Find where the given text appears and provide that cell's center as [x, y] coordinate. 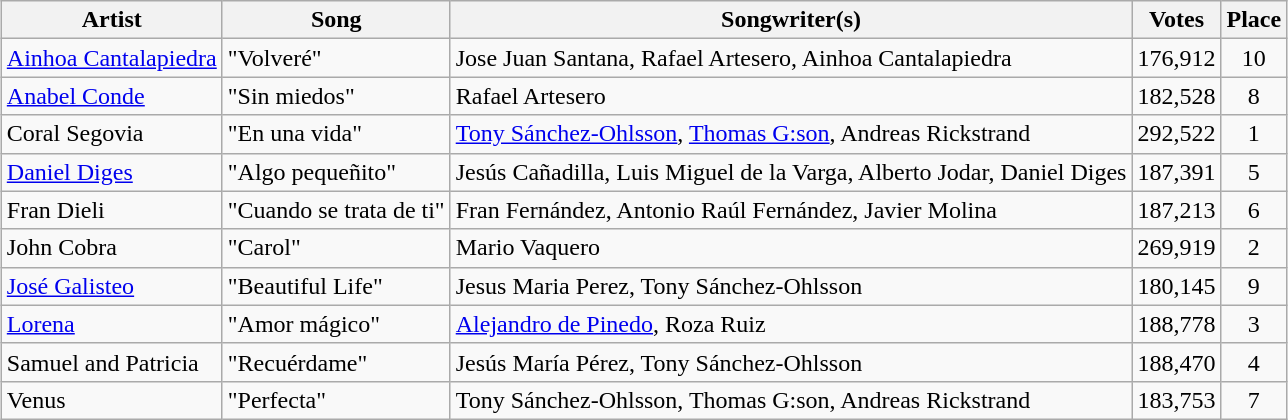
1 [1254, 134]
4 [1254, 362]
Votes [1176, 20]
"Algo pequeñito" [336, 172]
"Perfecta" [336, 400]
Jesús Cañadilla, Luis Miguel de la Varga, Alberto Jodar, Daniel Diges [791, 172]
3 [1254, 324]
Mario Vaquero [791, 248]
8 [1254, 96]
Daniel Diges [112, 172]
Fran Fernández, Antonio Raúl Fernández, Javier Molina [791, 210]
"Sin miedos" [336, 96]
Coral Segovia [112, 134]
Rafael Artesero [791, 96]
Song [336, 20]
269,919 [1176, 248]
Alejandro de Pinedo, Roza Ruiz [791, 324]
187,213 [1176, 210]
187,391 [1176, 172]
"En una vida" [336, 134]
9 [1254, 286]
Jesus Maria Perez, Tony Sánchez-Ohlsson [791, 286]
183,753 [1176, 400]
Jesús María Pérez, Tony Sánchez-Ohlsson [791, 362]
6 [1254, 210]
Lorena [112, 324]
Songwriter(s) [791, 20]
"Beautiful Life" [336, 286]
Jose Juan Santana, Rafael Artesero, Ainhoa Cantalapiedra [791, 58]
Artist [112, 20]
Place [1254, 20]
Ainhoa Cantalapiedra [112, 58]
10 [1254, 58]
5 [1254, 172]
2 [1254, 248]
"Carol" [336, 248]
"Amor mágico" [336, 324]
7 [1254, 400]
"Recuérdame" [336, 362]
Venus [112, 400]
José Galisteo [112, 286]
188,470 [1176, 362]
John Cobra [112, 248]
188,778 [1176, 324]
176,912 [1176, 58]
"Cuando se trata de ti" [336, 210]
"Volveré" [336, 58]
180,145 [1176, 286]
Samuel and Patricia [112, 362]
Fran Dieli [112, 210]
292,522 [1176, 134]
Anabel Conde [112, 96]
182,528 [1176, 96]
